Return [X, Y] of the center of cell containing provided text 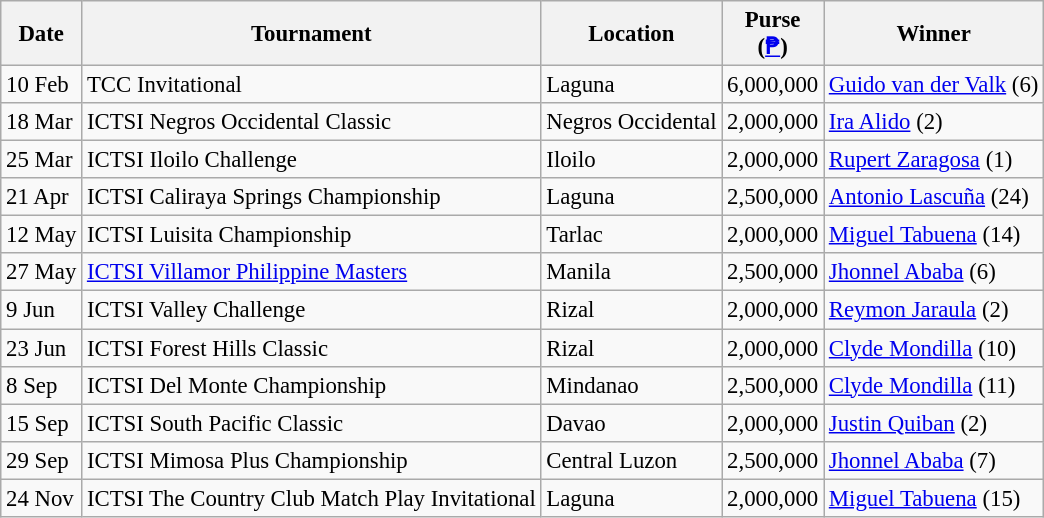
ICTSI Valley Challenge [312, 310]
ICTSI Forest Hills Classic [312, 348]
Purse(₱) [773, 34]
Reymon Jaraula (2) [934, 310]
6,000,000 [773, 85]
ICTSI Del Monte Championship [312, 385]
Miguel Tabuena (15) [934, 498]
Ira Alido (2) [934, 122]
18 Mar [42, 122]
15 Sep [42, 423]
ICTSI South Pacific Classic [312, 423]
Date [42, 34]
Clyde Mondilla (10) [934, 348]
23 Jun [42, 348]
Manila [632, 273]
Justin Quiban (2) [934, 423]
Winner [934, 34]
Guido van der Valk (6) [934, 85]
21 Apr [42, 197]
Rupert Zaragosa (1) [934, 160]
Tournament [312, 34]
Iloilo [632, 160]
Miguel Tabuena (14) [934, 235]
10 Feb [42, 85]
Tarlac [632, 235]
24 Nov [42, 498]
Central Luzon [632, 460]
Location [632, 34]
Antonio Lascuña (24) [934, 197]
25 Mar [42, 160]
ICTSI Negros Occidental Classic [312, 122]
ICTSI Villamor Philippine Masters [312, 273]
29 Sep [42, 460]
27 May [42, 273]
ICTSI Mimosa Plus Championship [312, 460]
Clyde Mondilla (11) [934, 385]
Mindanao [632, 385]
ICTSI The Country Club Match Play Invitational [312, 498]
ICTSI Iloilo Challenge [312, 160]
Jhonnel Ababa (6) [934, 273]
Davao [632, 423]
ICTSI Luisita Championship [312, 235]
ICTSI Caliraya Springs Championship [312, 197]
9 Jun [42, 310]
12 May [42, 235]
8 Sep [42, 385]
TCC Invitational [312, 85]
Negros Occidental [632, 122]
Jhonnel Ababa (7) [934, 460]
